Provide the (X, Y) coordinate of the cell's center where the given text is located.  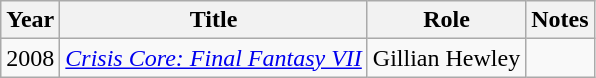
Notes (560, 20)
Crisis Core: Final Fantasy VII (214, 58)
Role (446, 20)
2008 (30, 58)
Gillian Hewley (446, 58)
Title (214, 20)
Year (30, 20)
